Find where the given text appears and provide that cell's center as [X, Y] coordinate. 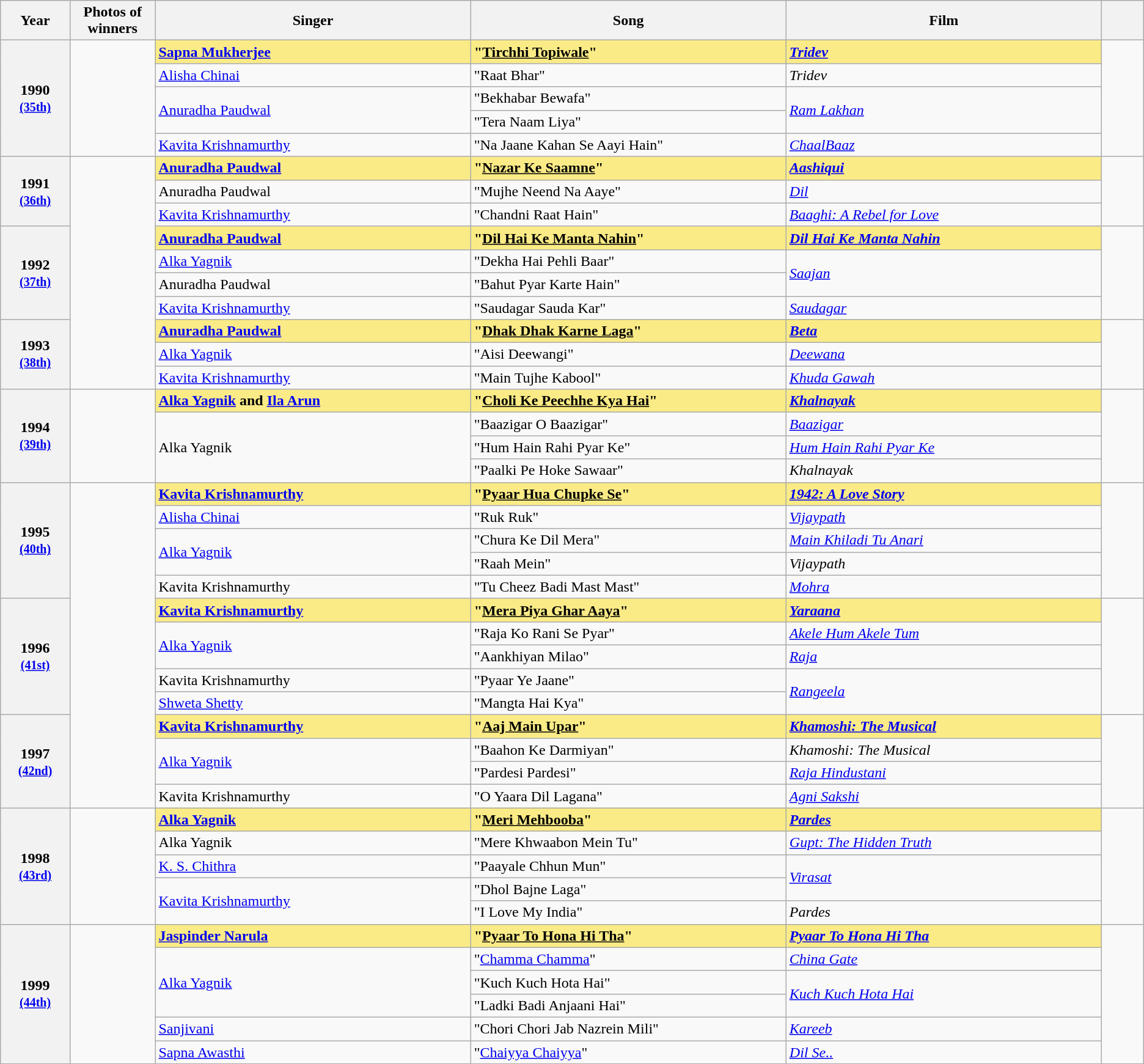
"Tera Naam Liya" [628, 122]
Kuch Kuch Hota Hai [944, 994]
"Chori Chori Jab Nazrein Mili" [628, 1029]
"Baahon Ke Darmiyan" [628, 750]
Akele Hum Akele Tum [944, 633]
"Na Jaane Kahan Se Aayi Hain" [628, 145]
"Tirchhi Topiwale" [628, 52]
"Raat Bhar" [628, 75]
Saudagar [944, 307]
1998 (43rd) [35, 866]
"Paayale Chhun Mun" [628, 866]
Pyaar To Hona Hi Tha [944, 936]
Sapna Awasthi [313, 1052]
"Mangta Hai Kya" [628, 703]
1997 (42nd) [35, 761]
Shweta Shetty [313, 703]
K. S. Chithra [313, 866]
"Raah Mein" [628, 563]
Baazigar [944, 424]
Saajan [944, 273]
"I Love My India" [628, 912]
"Baazigar O Baazigar" [628, 424]
Rangeela [944, 692]
"Dhol Bajne Laga" [628, 889]
"Bekhabar Bewafa" [628, 98]
Beta [944, 331]
Sapna Mukherjee [313, 52]
"Dekha Hai Pehli Baar" [628, 261]
"O Yaara Dil Lagana" [628, 796]
"Paalki Pe Hoke Sawaar" [628, 471]
"Pardesi Pardesi" [628, 773]
Dil Hai Ke Manta Nahin [944, 238]
Kareeb [944, 1029]
"Chandni Raat Hain" [628, 215]
Photos of winners [112, 21]
Gupt: The Hidden Truth [944, 843]
"Aankhiyan Milao" [628, 656]
"Choli Ke Peechhe Kya Hai" [628, 401]
"Meri Mehbooba" [628, 820]
Dil [944, 191]
Singer [313, 21]
"Saudagar Sauda Kar" [628, 307]
"Aisi Deewangi" [628, 354]
Baaghi: A Rebel for Love [944, 215]
Raja Hindustani [944, 773]
Deewana [944, 354]
"Pyaar Hua Chupke Se" [628, 494]
1942: A Love Story [944, 494]
"Pyaar To Hona Hi Tha" [628, 936]
Khuda Gawah [944, 378]
"Raja Ko Rani Se Pyar" [628, 633]
"Mujhe Neend Na Aaye" [628, 191]
"Pyaar Ye Jaane" [628, 680]
Jaspinder Narula [313, 936]
Ram Lakhan [944, 110]
Hum Hain Rahi Pyar Ke [944, 447]
"Main Tujhe Kabool" [628, 378]
Virasat [944, 878]
"Hum Hain Rahi Pyar Ke" [628, 447]
ChaalBaaz [944, 145]
Yaraana [944, 610]
"Aaj Main Upar" [628, 727]
"Mere Khwaabon Mein Tu" [628, 843]
Song [628, 21]
"Tu Cheez Badi Mast Mast" [628, 587]
Film [944, 21]
1994 (39th) [35, 436]
"Kuch Kuch Hota Hai" [628, 982]
1993 (38th) [35, 354]
"Mera Piya Ghar Aaya" [628, 610]
"Chura Ke Dil Mera" [628, 540]
1990 (35th) [35, 98]
Raja [944, 656]
1991 (36th) [35, 191]
Main Khiladi Tu Anari [944, 540]
"Dil Hai Ke Manta Nahin" [628, 238]
China Gate [944, 959]
Alka Yagnik and Ila Arun [313, 401]
"Chaiyya Chaiyya" [628, 1052]
Aashiqui [944, 168]
Dil Se.. [944, 1052]
1999 (44th) [35, 994]
Year [35, 21]
"Dhak Dhak Karne Laga" [628, 331]
"Bahut Pyar Karte Hain" [628, 284]
Agni Sakshi [944, 796]
Sanjivani [313, 1029]
"Ladki Badi Anjaani Hai" [628, 1005]
"Chamma Chamma" [628, 959]
"Ruk Ruk" [628, 517]
Mohra [944, 587]
1992 (37th) [35, 273]
"Nazar Ke Saamne" [628, 168]
1995 (40th) [35, 540]
1996 (41st) [35, 656]
